Identify which cell holds the provided text, then report its [x, y] central coordinate. 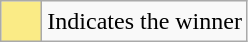
Indicates the winner [145, 22]
